Return the (X, Y) coordinate for the center point of the cell that contains the specified text.  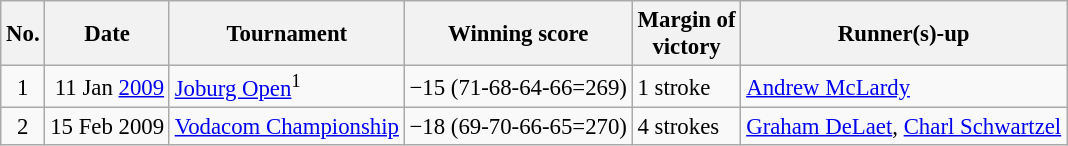
Date (107, 34)
15 Feb 2009 (107, 127)
−15 (71-68-64-66=269) (518, 87)
2 (23, 127)
1 stroke (686, 87)
1 (23, 87)
No. (23, 34)
Winning score (518, 34)
Vodacom Championship (286, 127)
Graham DeLaet, Charl Schwartzel (904, 127)
4 strokes (686, 127)
Andrew McLardy (904, 87)
11 Jan 2009 (107, 87)
Tournament (286, 34)
−18 (69-70-66-65=270) (518, 127)
Joburg Open1 (286, 87)
Runner(s)-up (904, 34)
Margin ofvictory (686, 34)
